Determine the (X, Y) coordinate at the center of the cell enclosing the given text.  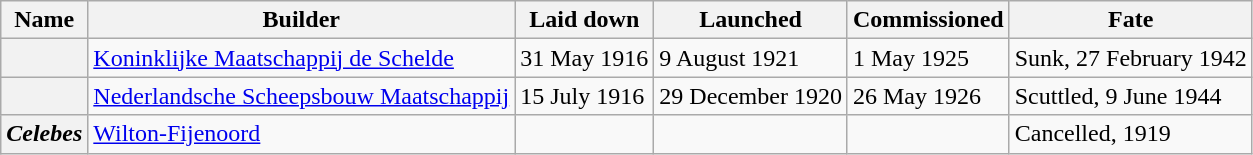
Name (44, 20)
Koninklijke Maatschappij de Schelde (302, 58)
Fate (1130, 20)
15 July 1916 (584, 96)
Cancelled, 1919 (1130, 134)
Builder (302, 20)
Sunk, 27 February 1942 (1130, 58)
26 May 1926 (928, 96)
9 August 1921 (751, 58)
Nederlandsche Scheepsbouw Maatschappij (302, 96)
Celebes (44, 134)
29 December 1920 (751, 96)
Scuttled, 9 June 1944 (1130, 96)
Wilton-Fijenoord (302, 134)
Commissioned (928, 20)
31 May 1916 (584, 58)
Launched (751, 20)
1 May 1925 (928, 58)
Laid down (584, 20)
